Identify which cell holds the provided text, then report its [X, Y] central coordinate. 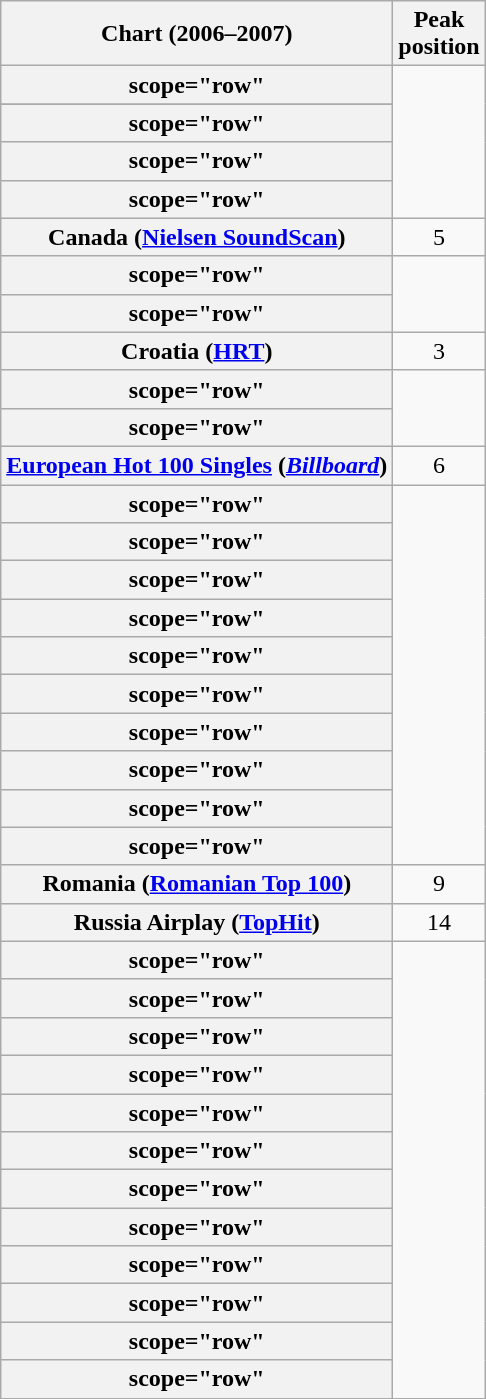
Chart (2006–2007) [197, 34]
3 [439, 351]
European Hot 100 Singles (Billboard) [197, 465]
5 [439, 237]
9 [439, 884]
Croatia (HRT) [197, 351]
Romania (Romanian Top 100) [197, 884]
Russia Airplay (TopHit) [197, 922]
Canada (Nielsen SoundScan) [197, 237]
6 [439, 465]
14 [439, 922]
Peakposition [439, 34]
